Search for the cell housing the specified text and yield its (x, y) center coordinate. 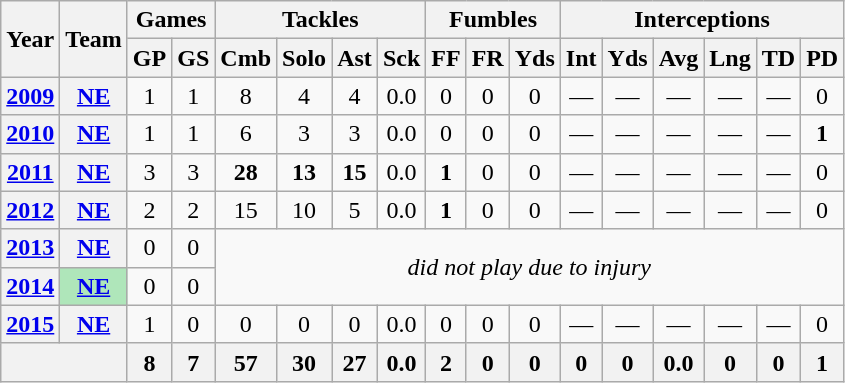
GS (194, 58)
2009 (30, 96)
TD (778, 58)
2014 (30, 286)
Tackles (320, 20)
Solo (304, 58)
Fumbles (494, 20)
2010 (30, 134)
Sck (401, 58)
Avg (678, 58)
5 (355, 210)
Ast (355, 58)
13 (304, 172)
2013 (30, 248)
Games (170, 20)
27 (355, 362)
Team (94, 39)
Year (30, 39)
PD (822, 58)
10 (304, 210)
57 (246, 362)
FF (446, 58)
6 (246, 134)
FR (488, 58)
GP (149, 58)
Interceptions (702, 20)
28 (246, 172)
2012 (30, 210)
2015 (30, 324)
Int (581, 58)
2011 (30, 172)
30 (304, 362)
did not play due to injury (530, 267)
Lng (730, 58)
Cmb (246, 58)
7 (194, 362)
